Locate the cell with the specified text and output its (X, Y) center coordinate. 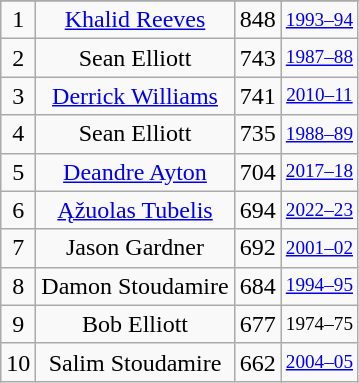
704 (258, 172)
9 (18, 324)
Bob Elliott (135, 324)
848 (258, 20)
Derrick Williams (135, 96)
684 (258, 286)
Deandre Ayton (135, 172)
8 (18, 286)
1993–94 (319, 20)
741 (258, 96)
662 (258, 362)
1994–95 (319, 286)
7 (18, 248)
1 (18, 20)
1974–75 (319, 324)
677 (258, 324)
Ąžuolas Tubelis (135, 210)
6 (18, 210)
5 (18, 172)
2004–05 (319, 362)
2010–11 (319, 96)
Salim Stoudamire (135, 362)
743 (258, 58)
2022–23 (319, 210)
2 (18, 58)
1988–89 (319, 134)
2017–18 (319, 172)
Khalid Reeves (135, 20)
694 (258, 210)
692 (258, 248)
10 (18, 362)
735 (258, 134)
4 (18, 134)
2001–02 (319, 248)
Damon Stoudamire (135, 286)
3 (18, 96)
1987–88 (319, 58)
Jason Gardner (135, 248)
